Scan for the cell matching the given text and deliver its (x, y) coordinate at center. 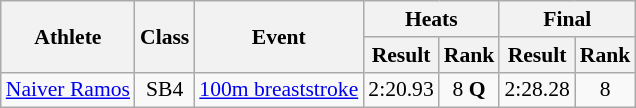
Class (164, 36)
2:28.28 (536, 90)
2:20.93 (400, 90)
100m breaststroke (278, 90)
SB4 (164, 90)
8 (606, 90)
Athlete (68, 36)
Final (567, 19)
8 Q (470, 90)
Event (278, 36)
Naiver Ramos (68, 90)
Heats (431, 19)
